Return the [x, y] coordinate for the center point of the cell that contains the specified text.  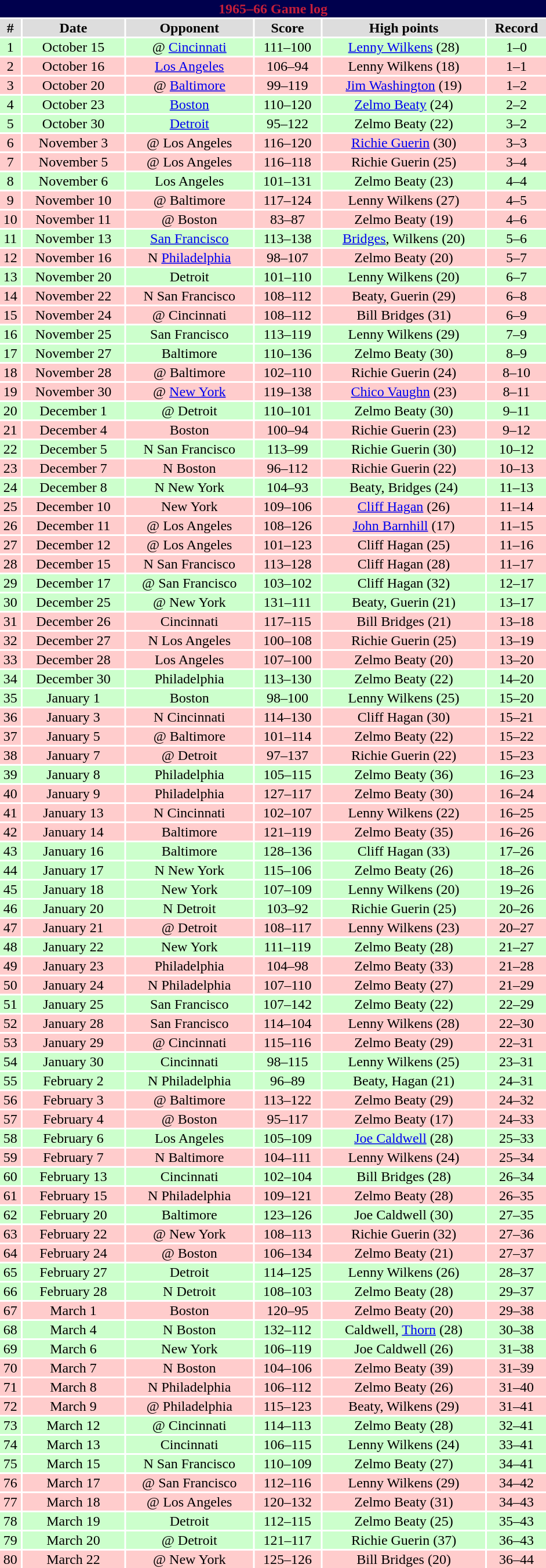
26–35 [516, 1196]
55 [10, 1081]
22–31 [516, 1042]
25 [10, 506]
Bill Bridges (31) [403, 315]
March 13 [73, 1444]
Zelmo Beaty (31) [403, 1502]
January 7 [73, 755]
Zelmo Beaty (21) [403, 1253]
4–6 [516, 219]
99–119 [287, 85]
9–12 [516, 430]
106–112 [287, 1387]
November 25 [73, 334]
22–30 [516, 1023]
March 6 [73, 1349]
15–23 [516, 755]
March 15 [73, 1464]
117–115 [287, 621]
63 [10, 1234]
78 [10, 1521]
52 [10, 1023]
October 23 [73, 104]
January 29 [73, 1042]
February 4 [73, 1119]
120–132 [287, 1502]
103–92 [287, 908]
121–117 [287, 1540]
Cliff Hagan (32) [403, 583]
December 1 [73, 411]
31 [10, 621]
Cliff Hagan (25) [403, 545]
January 17 [73, 870]
Beaty, Wilkens (29) [403, 1406]
February 20 [73, 1215]
107–142 [287, 1004]
18–26 [516, 870]
9 [10, 200]
73 [10, 1425]
Chico Vaughn (23) [403, 392]
15 [10, 315]
Lenny Wilkens (22) [403, 813]
98–107 [287, 258]
Date [73, 28]
11–13 [516, 487]
16–24 [516, 794]
104–111 [287, 1157]
113–130 [287, 679]
107–110 [287, 985]
104–98 [287, 966]
28–37 [516, 1272]
3–2 [516, 124]
6–7 [516, 277]
113–128 [287, 564]
November 22 [73, 296]
January 24 [73, 985]
10 [10, 219]
35–43 [516, 1521]
24–31 [516, 1081]
11 [10, 238]
8–11 [516, 392]
4 [10, 104]
31–41 [516, 1406]
7–9 [516, 334]
15–21 [516, 717]
51 [10, 1004]
19–26 [516, 889]
October 20 [73, 85]
Beaty, Hagan (21) [403, 1081]
5 [10, 124]
11–17 [516, 564]
27–35 [516, 1215]
95–122 [287, 124]
102–110 [287, 372]
114–104 [287, 1023]
February 6 [73, 1138]
67 [10, 1310]
128–136 [287, 851]
108–126 [287, 526]
111–100 [287, 47]
Jim Washington (19) [403, 85]
Opponent [190, 28]
Cliff Hagan (33) [403, 851]
12–17 [516, 583]
Lenny Wilkens (26) [403, 1272]
76 [10, 1483]
February 22 [73, 1234]
107–100 [287, 660]
37 [10, 736]
8–9 [516, 353]
Richie Guerin (24) [403, 372]
114–125 [287, 1272]
January 30 [73, 1062]
November 28 [73, 372]
83–87 [287, 219]
95–117 [287, 1119]
64 [10, 1253]
February 2 [73, 1081]
11–14 [516, 506]
15–20 [516, 698]
109–106 [287, 506]
115–123 [287, 1406]
31–40 [516, 1387]
113–138 [287, 238]
4–4 [516, 181]
103–102 [287, 583]
27–37 [516, 1253]
111–119 [287, 947]
March 18 [73, 1502]
December 7 [73, 468]
5–7 [516, 258]
16 [10, 334]
January 1 [73, 698]
January 3 [73, 717]
106–134 [287, 1253]
36–44 [516, 1559]
131–111 [287, 602]
Joe Caldwell (30) [403, 1215]
20–26 [516, 908]
21 [10, 430]
March 19 [73, 1521]
December 27 [73, 640]
13 [10, 277]
February 28 [73, 1291]
23–31 [516, 1062]
January 22 [73, 947]
Beaty, Bridges (24) [403, 487]
96–89 [287, 1081]
72 [10, 1406]
24–32 [516, 1100]
9–11 [516, 411]
98–100 [287, 698]
February 24 [73, 1253]
February 3 [73, 1100]
Beaty, Guerin (29) [403, 296]
101–123 [287, 545]
16–26 [516, 832]
42 [10, 832]
16–25 [516, 813]
100–108 [287, 640]
33 [10, 660]
35 [10, 698]
56 [10, 1100]
114–130 [287, 717]
41 [10, 813]
105–109 [287, 1138]
1–0 [516, 47]
49 [10, 966]
30 [10, 602]
March 8 [73, 1387]
77 [10, 1502]
Zelmo Beaty (39) [403, 1368]
20 [10, 411]
7 [10, 162]
Bill Bridges (28) [403, 1176]
14 [10, 296]
January 5 [73, 736]
Bridges, Wilkens (20) [403, 238]
December 25 [73, 602]
Richie Guerin (37) [403, 1540]
March 7 [73, 1368]
106–115 [287, 1444]
December 28 [73, 660]
29–37 [516, 1291]
109–121 [287, 1196]
14–20 [516, 679]
November 20 [73, 277]
Zelmo Beaty (19) [403, 219]
January 16 [73, 851]
115–106 [287, 870]
January 13 [73, 813]
January 8 [73, 774]
54 [10, 1062]
Zelmo Beaty (24) [403, 104]
80 [10, 1559]
Lenny Wilkens (23) [403, 928]
16–23 [516, 774]
18 [10, 372]
112–115 [287, 1521]
113–122 [287, 1100]
January 21 [73, 928]
24 [10, 487]
November 16 [73, 258]
48 [10, 947]
N Los Angeles [190, 640]
28 [10, 564]
March 12 [73, 1425]
33–41 [516, 1444]
# [10, 28]
N Baltimore [190, 1157]
50 [10, 985]
January 28 [73, 1023]
53 [10, 1042]
January 9 [73, 794]
57 [10, 1119]
65 [10, 1272]
November 11 [73, 219]
10–12 [516, 449]
December 5 [73, 449]
102–104 [287, 1176]
November 30 [73, 392]
116–118 [287, 162]
December 17 [73, 583]
119–138 [287, 392]
Zelmo Beaty (23) [403, 181]
121–119 [287, 832]
21–27 [516, 947]
34–43 [516, 1502]
6 [10, 143]
13–17 [516, 602]
November 24 [73, 315]
125–126 [287, 1559]
November 3 [73, 143]
110–101 [287, 411]
November 27 [73, 353]
November 6 [73, 181]
34 [10, 679]
11–16 [516, 545]
@ Philadelphia [190, 1406]
127–117 [287, 794]
Record [516, 28]
120–95 [287, 1310]
75 [10, 1464]
69 [10, 1349]
January 20 [73, 908]
45 [10, 889]
34–41 [516, 1464]
1–1 [516, 66]
March 17 [73, 1483]
58 [10, 1138]
60 [10, 1176]
3 [10, 85]
October 16 [73, 66]
62 [10, 1215]
December 12 [73, 545]
26–34 [516, 1176]
102–107 [287, 813]
December 15 [73, 564]
101–114 [287, 736]
39 [10, 774]
Beaty, Guerin (21) [403, 602]
December 4 [73, 430]
26 [10, 526]
February 27 [73, 1272]
Lenny Wilkens (18) [403, 66]
Zelmo Beaty (33) [403, 966]
32 [10, 640]
Zelmo Beaty (35) [403, 832]
Joe Caldwell (26) [403, 1349]
21–28 [516, 966]
22 [10, 449]
1 [10, 47]
15–22 [516, 736]
123–126 [287, 1215]
November 13 [73, 238]
13–18 [516, 621]
38 [10, 755]
46 [10, 908]
108–103 [287, 1291]
January 25 [73, 1004]
Cliff Hagan (28) [403, 564]
17 [10, 353]
March 9 [73, 1406]
29–38 [516, 1310]
1965–66 Game log [273, 9]
71 [10, 1387]
November 10 [73, 200]
2–2 [516, 104]
27 [10, 545]
34–42 [516, 1483]
Cliff Hagan (26) [403, 506]
12 [10, 258]
29 [10, 583]
132–112 [287, 1330]
112–116 [287, 1483]
68 [10, 1330]
19 [10, 392]
36–43 [516, 1540]
13–19 [516, 640]
117–124 [287, 200]
47 [10, 928]
97–137 [287, 755]
11–15 [516, 526]
61 [10, 1196]
44 [10, 870]
8–10 [516, 372]
40 [10, 794]
8 [10, 181]
105–115 [287, 774]
3–3 [516, 143]
20–27 [516, 928]
115–116 [287, 1042]
Caldwell, Thorn (28) [403, 1330]
79 [10, 1540]
December 26 [73, 621]
25–34 [516, 1157]
January 14 [73, 832]
114–113 [287, 1425]
25–33 [516, 1138]
113–119 [287, 334]
108–113 [287, 1234]
24–33 [516, 1119]
30–38 [516, 1330]
66 [10, 1291]
31–38 [516, 1349]
Zelmo Beaty (17) [403, 1119]
13–20 [516, 660]
November 5 [73, 162]
43 [10, 851]
3–4 [516, 162]
March 22 [73, 1559]
104–93 [287, 487]
32–41 [516, 1425]
113–99 [287, 449]
2 [10, 66]
February 13 [73, 1176]
Zelmo Beaty (25) [403, 1521]
27–36 [516, 1234]
110–120 [287, 104]
5–6 [516, 238]
February 15 [73, 1196]
February 7 [73, 1157]
December 8 [73, 487]
101–131 [287, 181]
Bill Bridges (21) [403, 621]
December 10 [73, 506]
1–2 [516, 85]
98–115 [287, 1062]
6–9 [516, 315]
108–117 [287, 928]
36 [10, 717]
116–120 [287, 143]
70 [10, 1368]
74 [10, 1444]
22–29 [516, 1004]
59 [10, 1157]
Richie Guerin (23) [403, 430]
31–39 [516, 1368]
100–94 [287, 430]
96–112 [287, 468]
October 15 [73, 47]
January 23 [73, 966]
110–109 [287, 1464]
John Barnhill (17) [403, 526]
106–94 [287, 66]
17–26 [516, 851]
October 30 [73, 124]
Score [287, 28]
January 18 [73, 889]
Bill Bridges (20) [403, 1559]
High points [403, 28]
6–8 [516, 296]
4–5 [516, 200]
Cliff Hagan (30) [403, 717]
23 [10, 468]
December 11 [73, 526]
Joe Caldwell (28) [403, 1138]
March 20 [73, 1540]
101–110 [287, 277]
March 4 [73, 1330]
March 1 [73, 1310]
107–109 [287, 889]
December 30 [73, 679]
Lenny Wilkens (27) [403, 200]
104–106 [287, 1368]
Richie Guerin (32) [403, 1234]
21–29 [516, 985]
Zelmo Beaty (36) [403, 774]
10–13 [516, 468]
110–136 [287, 353]
106–119 [287, 1349]
